Find where the given text appears and provide that cell's center as [X, Y] coordinate. 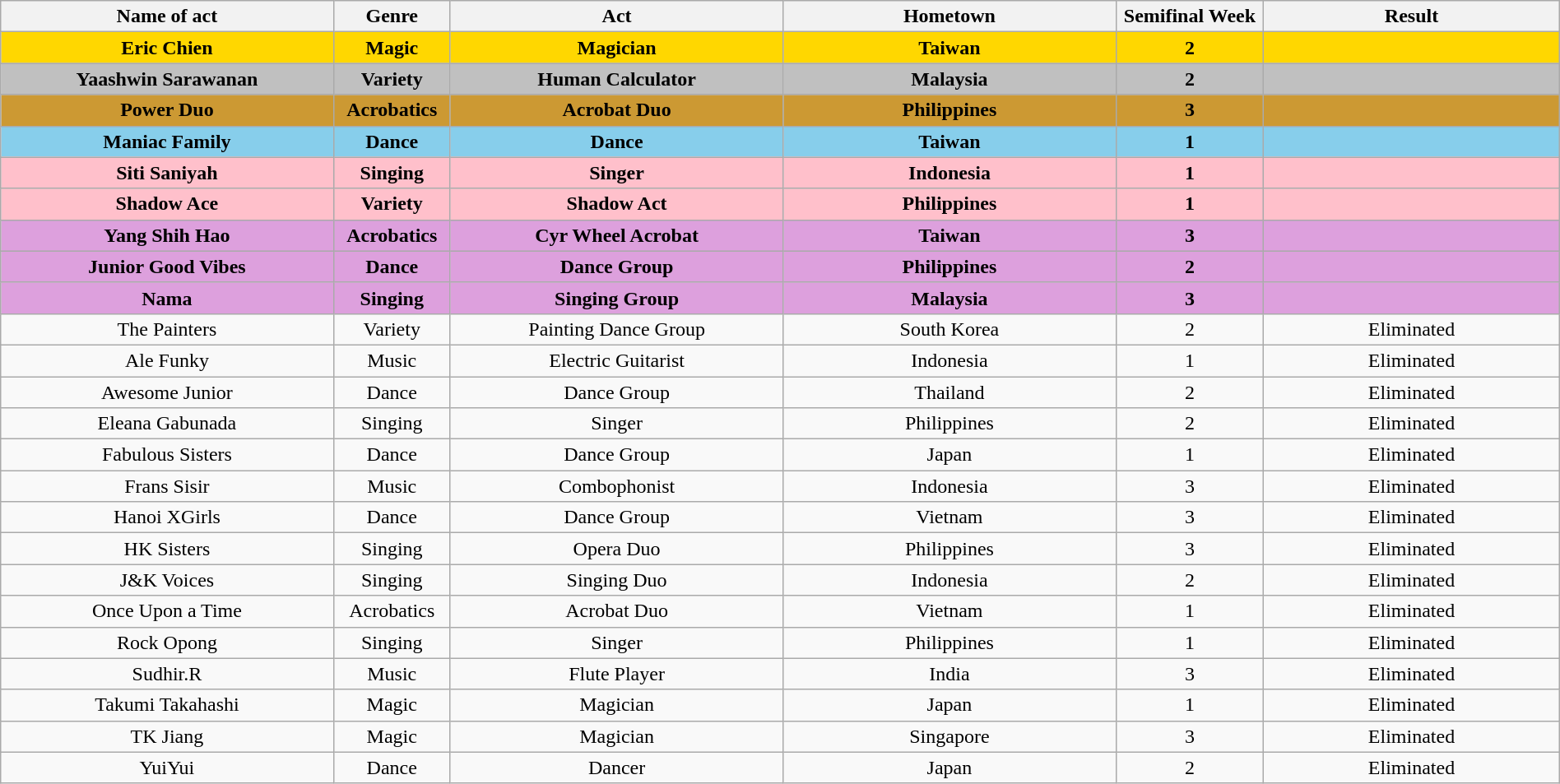
India [949, 674]
Singapore [949, 736]
Act [616, 16]
Nama [167, 298]
Genre [392, 16]
Frans Sisir [167, 486]
YuiYui [167, 768]
Eleana Gabunada [167, 424]
Sudhir.R [167, 674]
Painting Dance Group [616, 329]
Eric Chien [167, 48]
Power Duo [167, 110]
HK Sisters [167, 549]
Name of act [167, 16]
Once Upon a Time [167, 611]
Maniac Family [167, 141]
Result [1412, 16]
Shadow Act [616, 204]
Ale Funky [167, 360]
Thailand [949, 392]
Electric Guitarist [616, 360]
Semifinal Week [1190, 16]
Cyr Wheel Acrobat [616, 235]
Takumi Takahashi [167, 705]
Opera Duo [616, 549]
Combophonist [616, 486]
Awesome Junior [167, 392]
Singing Group [616, 298]
South Korea [949, 329]
Yaashwin Sarawanan [167, 79]
TK Jiang [167, 736]
Singing Duo [616, 580]
Hometown [949, 16]
Hanoi XGirls [167, 517]
J&K Voices [167, 580]
Siti Saniyah [167, 173]
Dancer [616, 768]
Rock Opong [167, 643]
Fabulous Sisters [167, 455]
Shadow Ace [167, 204]
The Painters [167, 329]
Yang Shih Hao [167, 235]
Human Calculator [616, 79]
Flute Player [616, 674]
Junior Good Vibes [167, 267]
